Locate the cell with the specified text and output its (x, y) center coordinate. 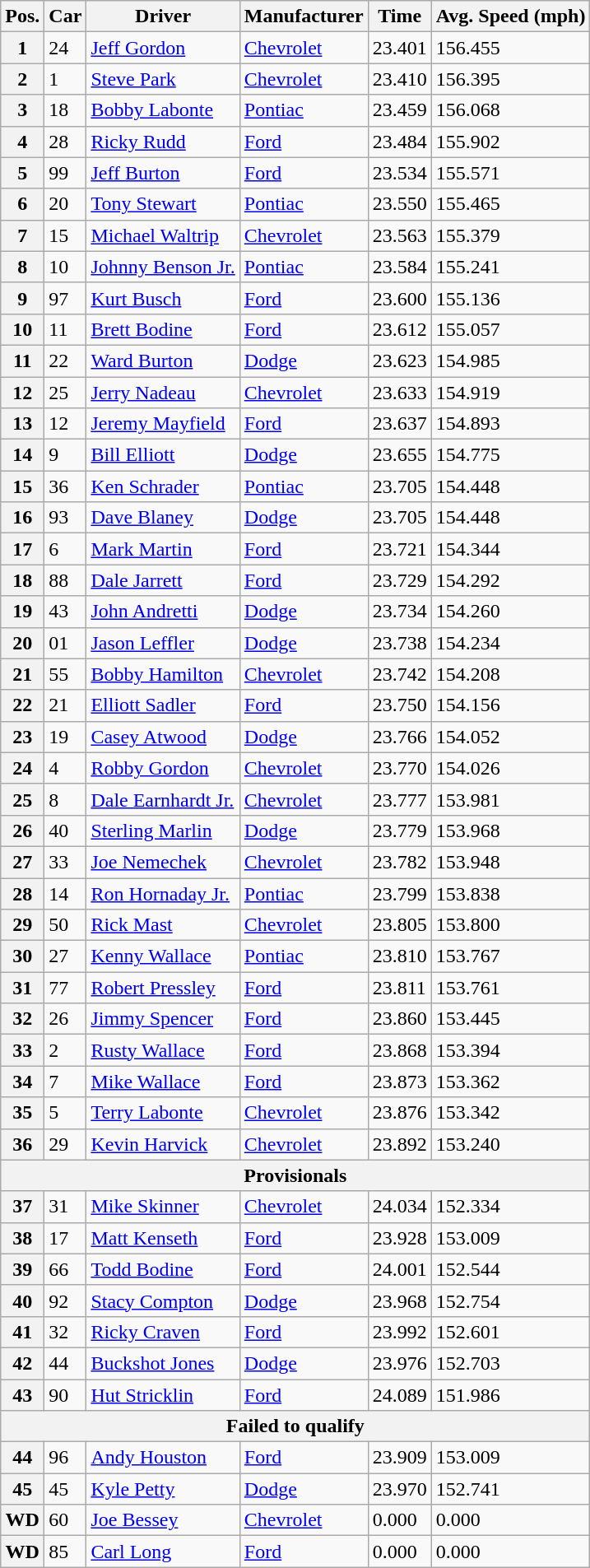
23.777 (400, 799)
96 (66, 1458)
23.892 (400, 1144)
154.919 (510, 393)
23.742 (400, 674)
23.766 (400, 737)
155.902 (510, 142)
23.860 (400, 1019)
23.600 (400, 298)
Elliott Sadler (163, 705)
Jimmy Spencer (163, 1019)
154.026 (510, 768)
Stacy Compton (163, 1300)
Ricky Craven (163, 1332)
23.805 (400, 925)
153.948 (510, 862)
92 (66, 1300)
90 (66, 1395)
Ward Burton (163, 361)
23.459 (400, 110)
155.379 (510, 235)
152.741 (510, 1489)
88 (66, 580)
153.968 (510, 831)
Time (400, 16)
Pos. (23, 16)
24.034 (400, 1207)
23.734 (400, 612)
156.395 (510, 79)
155.241 (510, 267)
153.838 (510, 893)
23.637 (400, 424)
23.873 (400, 1082)
153.362 (510, 1082)
23.612 (400, 329)
23.799 (400, 893)
154.234 (510, 643)
Hut Stricklin (163, 1395)
Dale Earnhardt Jr. (163, 799)
16 (23, 518)
34 (23, 1082)
Kenny Wallace (163, 956)
Rick Mast (163, 925)
152.601 (510, 1332)
Sterling Marlin (163, 831)
Andy Houston (163, 1458)
154.052 (510, 737)
154.156 (510, 705)
30 (23, 956)
Terry Labonte (163, 1113)
23.410 (400, 79)
Robby Gordon (163, 768)
37 (23, 1207)
Brett Bodine (163, 329)
23.811 (400, 988)
Jeff Burton (163, 173)
Car (66, 16)
Dave Blaney (163, 518)
13 (23, 424)
Rusty Wallace (163, 1050)
153.767 (510, 956)
Bobby Hamilton (163, 674)
39 (23, 1269)
23.968 (400, 1300)
152.544 (510, 1269)
85 (66, 1552)
154.344 (510, 549)
Bill Elliott (163, 455)
155.136 (510, 298)
153.445 (510, 1019)
152.703 (510, 1363)
Mike Skinner (163, 1207)
23.976 (400, 1363)
154.775 (510, 455)
153.240 (510, 1144)
23.563 (400, 235)
Matt Kenseth (163, 1238)
Buckshot Jones (163, 1363)
23.633 (400, 393)
23.550 (400, 204)
23.868 (400, 1050)
Ricky Rudd (163, 142)
John Andretti (163, 612)
93 (66, 518)
23.810 (400, 956)
Steve Park (163, 79)
23.623 (400, 361)
23.782 (400, 862)
154.260 (510, 612)
153.981 (510, 799)
Manufacturer (304, 16)
Bobby Labonte (163, 110)
Jeff Gordon (163, 48)
Mike Wallace (163, 1082)
60 (66, 1520)
Jason Leffler (163, 643)
Casey Atwood (163, 737)
23.655 (400, 455)
Driver (163, 16)
23 (23, 737)
Ken Schrader (163, 486)
155.465 (510, 204)
38 (23, 1238)
23.909 (400, 1458)
97 (66, 298)
Kurt Busch (163, 298)
Michael Waltrip (163, 235)
154.893 (510, 424)
154.292 (510, 580)
Joe Nemechek (163, 862)
Carl Long (163, 1552)
153.342 (510, 1113)
24.089 (400, 1395)
23.534 (400, 173)
23.928 (400, 1238)
153.800 (510, 925)
99 (66, 173)
Jerry Nadeau (163, 393)
152.754 (510, 1300)
Kyle Petty (163, 1489)
152.334 (510, 1207)
Todd Bodine (163, 1269)
153.394 (510, 1050)
23.779 (400, 831)
156.068 (510, 110)
42 (23, 1363)
23.584 (400, 267)
41 (23, 1332)
Avg. Speed (mph) (510, 16)
24.001 (400, 1269)
3 (23, 110)
Ron Hornaday Jr. (163, 893)
23.721 (400, 549)
77 (66, 988)
01 (66, 643)
23.729 (400, 580)
155.057 (510, 329)
23.970 (400, 1489)
Johnny Benson Jr. (163, 267)
156.455 (510, 48)
155.571 (510, 173)
Jeremy Mayfield (163, 424)
23.992 (400, 1332)
Mark Martin (163, 549)
50 (66, 925)
Kevin Harvick (163, 1144)
153.761 (510, 988)
Tony Stewart (163, 204)
Failed to qualify (295, 1426)
23.401 (400, 48)
35 (23, 1113)
Dale Jarrett (163, 580)
23.876 (400, 1113)
Joe Bessey (163, 1520)
23.770 (400, 768)
23.738 (400, 643)
23.750 (400, 705)
55 (66, 674)
151.986 (510, 1395)
Robert Pressley (163, 988)
Provisionals (295, 1175)
23.484 (400, 142)
66 (66, 1269)
154.985 (510, 361)
154.208 (510, 674)
